Scan for the cell matching the given text and deliver its [X, Y] coordinate at center. 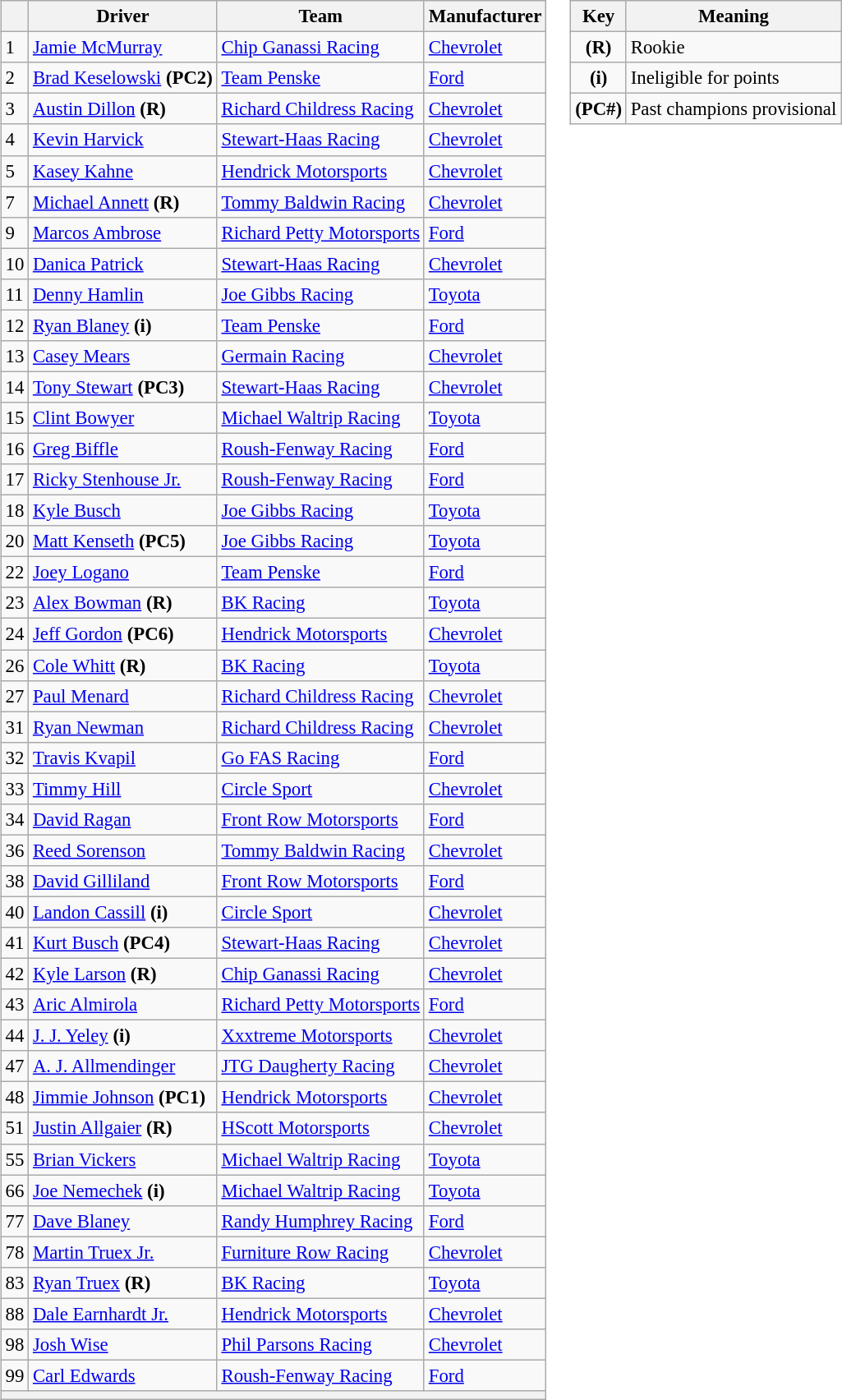
Denny Hamlin [123, 294]
Jimmie Johnson (PC1) [123, 1098]
J. J. Yeley (i) [123, 1036]
Germain Racing [320, 357]
Ineligible for points [733, 78]
99 [15, 1375]
7 [15, 202]
Dale Earnhardt Jr. [123, 1314]
David Ragan [123, 819]
14 [15, 387]
15 [15, 418]
4 [15, 140]
Manufacturer [485, 16]
Landon Cassill (i) [123, 912]
Casey Mears [123, 357]
36 [15, 850]
23 [15, 603]
47 [15, 1066]
Joe Nemechek (i) [123, 1190]
(i) [599, 78]
Driver [123, 16]
16 [15, 449]
20 [15, 541]
Clint Bowyer [123, 418]
12 [15, 325]
Jeff Gordon (PC6) [123, 634]
3 [15, 109]
Greg Biffle [123, 449]
HScott Motorsports [320, 1128]
Michael Annett (R) [123, 202]
A. J. Allmendinger [123, 1066]
78 [15, 1252]
Reed Sorenson [123, 850]
JTG Daugherty Racing [320, 1066]
40 [15, 912]
Matt Kenseth (PC5) [123, 541]
Kevin Harvick [123, 140]
43 [15, 1005]
83 [15, 1283]
32 [15, 758]
22 [15, 573]
Cole Whitt (R) [123, 665]
31 [15, 727]
David Gilliland [123, 882]
10 [15, 264]
Travis Kvapil [123, 758]
77 [15, 1221]
48 [15, 1098]
(PC#) [599, 109]
44 [15, 1036]
27 [15, 696]
Ryan Newman [123, 727]
Kyle Busch [123, 511]
Aric Almirola [123, 1005]
Team [320, 16]
Xxxtreme Motorsports [320, 1036]
Jamie McMurray [123, 48]
42 [15, 974]
Kasey Kahne [123, 171]
Dave Blaney [123, 1221]
Ryan Truex (R) [123, 1283]
9 [15, 233]
Brad Keselowski (PC2) [123, 78]
Danica Patrick [123, 264]
Phil Parsons Racing [320, 1345]
Carl Edwards [123, 1375]
Furniture Row Racing [320, 1252]
24 [15, 634]
13 [15, 357]
2 [15, 78]
1 [15, 48]
Paul Menard [123, 696]
Key [599, 16]
Go FAS Racing [320, 758]
Marcos Ambrose [123, 233]
66 [15, 1190]
Timmy Hill [123, 789]
Alex Bowman (R) [123, 603]
Austin Dillon (R) [123, 109]
5 [15, 171]
26 [15, 665]
Tony Stewart (PC3) [123, 387]
34 [15, 819]
38 [15, 882]
Randy Humphrey Racing [320, 1221]
41 [15, 943]
(R) [599, 48]
51 [15, 1128]
55 [15, 1159]
Joey Logano [123, 573]
Kyle Larson (R) [123, 974]
18 [15, 511]
Meaning [733, 16]
11 [15, 294]
Kurt Busch (PC4) [123, 943]
98 [15, 1345]
Martin Truex Jr. [123, 1252]
88 [15, 1314]
Rookie [733, 48]
Josh Wise [123, 1345]
33 [15, 789]
Ryan Blaney (i) [123, 325]
Brian Vickers [123, 1159]
Past champions provisional [733, 109]
Ricky Stenhouse Jr. [123, 480]
17 [15, 480]
Justin Allgaier (R) [123, 1128]
